From the cell containing the given text, extract its center point as [X, Y] coordinate. 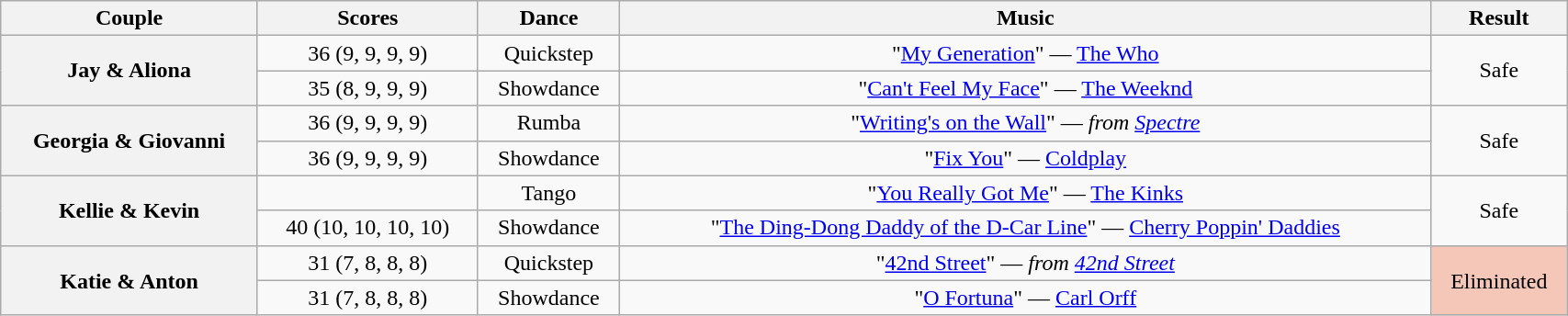
"The Ding-Dong Daddy of the D-Car Line" — Cherry Poppin' Daddies [1025, 228]
Georgia & Giovanni [130, 141]
"You Really Got Me" — The Kinks [1025, 193]
"Can't Feel My Face" — The Weeknd [1025, 88]
Scores [367, 18]
"Fix You" — Coldplay [1025, 158]
40 (10, 10, 10, 10) [367, 228]
Result [1499, 18]
Dance [548, 18]
Rumba [548, 123]
Kellie & Kevin [130, 210]
"O Fortuna" — Carl Orff [1025, 298]
Jay & Aliona [130, 71]
Tango [548, 193]
Couple [130, 18]
35 (8, 9, 9, 9) [367, 88]
Eliminated [1499, 280]
"42nd Street" — from 42nd Street [1025, 263]
Music [1025, 18]
"Writing's on the Wall" — from Spectre [1025, 123]
"My Generation" — The Who [1025, 53]
Katie & Anton [130, 280]
